Return (X, Y) of the center of cell containing provided text 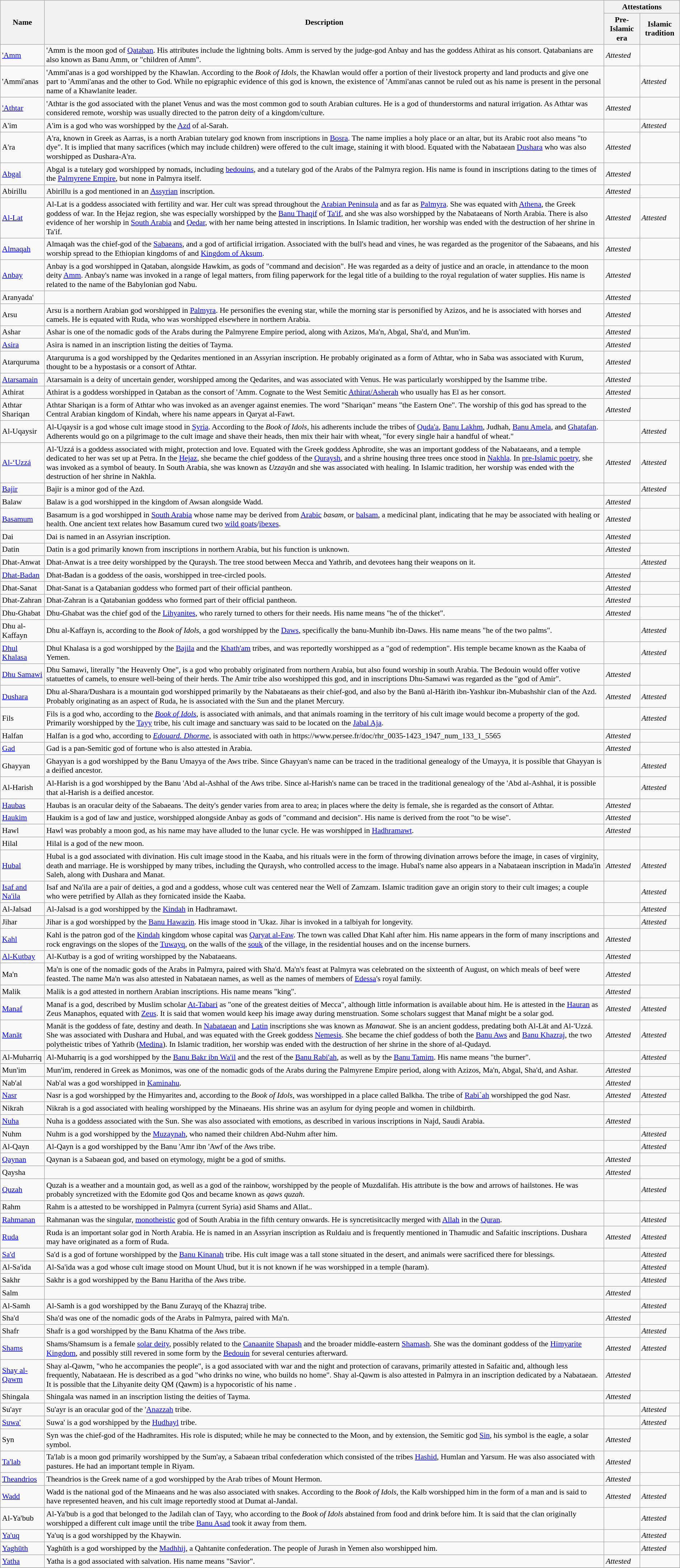
Gad is a pan-Semitic god of fortune who is also attested in Arabia. (324, 749)
Shingala (22, 1397)
Al-‘Uzzá (22, 463)
Haukim (22, 818)
Datin is a god primarily known from inscriptions in northern Arabia, but his function is unknown. (324, 550)
Yatha is a god associated with salvation. His name means "Savior". (324, 1562)
Nikrah is a god associated with healing worshipped by the Minaeans. His shrine was an asylum for dying people and women in childbirth. (324, 1108)
Dhu-Ghabat (22, 613)
Shafr (22, 1331)
Shams (22, 1349)
Ya'uq is a god worshipped by the Khaywin. (324, 1536)
Haubas (22, 805)
Hilal is a god of the new moon. (324, 844)
Dai (22, 537)
Attestations (642, 7)
Sakhr (22, 1280)
Anbay (22, 276)
Dushara (22, 697)
Mun'im (22, 1070)
Arsu (22, 315)
Sha'd (22, 1318)
Al-Muharriq (22, 1058)
Theandrios is the Greek name of a god worshipped by the Arab tribes of Mount Hermon. (324, 1479)
Al-Qayn is a god worshipped by the Banu 'Amr ibn 'Awf of the Aws tribe. (324, 1147)
Kahl (22, 939)
Dhu Samawi (22, 674)
Dhat-Zahran is a Qatabanian goddess who formed part of their official pantheon. (324, 601)
Al-Harish (22, 788)
Nikrah (22, 1108)
Basamum (22, 519)
Al-Lat (22, 218)
Al-Sa'ida was a god whose cult image stood on Mount Uhud, but it is not known if he was worshipped in a temple (haram). (324, 1267)
Malik is a god attested in northern Arabian inscriptions. His name means "king". (324, 992)
Athtar Shariqan (22, 410)
Asira (22, 345)
Qaynan is a Sabaean god, and based on etymology, might be a god of smiths. (324, 1160)
Nab'al (22, 1083)
Abgal (22, 174)
Aranyada' (22, 297)
Manāt (22, 1035)
Nuhm (22, 1134)
Rahmanan was the singular, monotheistic god of South Arabia in the fifth century onwards. He is syncretisitcaclly merged with Allah in the Quran. (324, 1220)
Dai is named in an Assyrian inscription. (324, 537)
Nuha (22, 1121)
Islamic tradition (660, 29)
A'im is a god who was worshipped by the Azd of al-Sarah. (324, 126)
Al-Kutbay is a god of writing worshipped by the Nabataeans. (324, 957)
A'ra (22, 148)
Salm (22, 1293)
Hilal (22, 844)
Al-Ya'bub (22, 1518)
Jihar (22, 922)
Ashar is one of the nomadic gods of the Arabs during the Palmyrene Empire period, along with Azizos, Ma'n, Abgal, Sha'd, and Mun'im. (324, 332)
Almaqah (22, 249)
Athirat is a goddess worshipped in Qataban as the consort of 'Amm. Cognate to the West Semitic Athirat/Asherah who usually has El as her consort. (324, 392)
Hubal (22, 865)
Al-Uqaysir (22, 432)
A'im (22, 126)
Ashar (22, 332)
Gad (22, 749)
Su'ayr (22, 1410)
Dhat-Zahran (22, 601)
Description (324, 22)
Dhu-Ghabat was the chief god of the Lihyanites, who rarely turned to others for their needs. His name means "he of the thicket". (324, 613)
Rahm is a attested to be worshipped in Palmyra (current Syria) asid Shams and Allat.. (324, 1207)
Al-Samh (22, 1306)
Shingala was named in an inscription listing the deities of Tayma. (324, 1397)
Ruda (22, 1237)
Atarsamain (22, 380)
Yaghūth (22, 1549)
Yatha (22, 1562)
Su'ayr is an oracular god of the 'Anazzah tribe. (324, 1410)
Haukim is a god of law and justice, worshipped alongside Anbay as gods of "command and decision". His name is derived from the root "to be wise". (324, 818)
Al-Jalsad (22, 909)
Rahm (22, 1207)
Jihar is a god worshipped by the Banu Hawazin. His image stood in 'Ukaz. Jihar is invoked in a talbiyah for longevity. (324, 922)
Suwa' is a god worshipped by the Hudhayl tribe. (324, 1423)
Rahmanan (22, 1220)
Dhat-Badan is a goddess of the oasis, worshipped in tree-circled pools. (324, 575)
Athirat (22, 392)
Dhat-Anwat (22, 562)
Suwa' (22, 1423)
Dhat-Sanat is a Qatabanian goddess who formed part of their official pantheon. (324, 588)
Hawl (22, 831)
Ghayyan (22, 766)
Malik (22, 992)
Theandrios (22, 1479)
Nab'al was a god worshipped in Kaminahu. (324, 1083)
Sakhr is a god worshipped by the Banu Haritha of the Aws tribe. (324, 1280)
Abirillu (22, 192)
Nuha is a goddess associated with the Sun. She was also associated with emotions, as described in various inscriptions in Najd, Saudi Arabia. (324, 1121)
Quzah (22, 1190)
Ta'lab (22, 1461)
Name (22, 22)
Halfan (22, 736)
Hawl was probably a moon god, as his name may have alluded to the lunar cycle. He was worshipped in Hadhramawt. (324, 831)
Manaf (22, 1009)
Sha'd was one of the nomadic gods of the Arabs in Palmyra, paired with Ma'n. (324, 1318)
Shay al-Qawm (22, 1375)
Fils (22, 718)
Al-Samh is a god worshipped by the Banu Zurayq of the Khazraj tribe. (324, 1306)
Nuhm is a god worshipped by the Muzaynah, who named their children Abd-Nuhm after him. (324, 1134)
Halfan is a god who, according to Edouard. Dhorme, is associated with oath in https://www.persee.fr/doc/rhr_0035-1423_1947_num_133_1_5565 (324, 736)
Qaysha (22, 1172)
Balaw is a god worshipped in the kingdom of Awsan alongside Wadd. (324, 502)
'Athtar (22, 108)
Isaf and Na'ila (22, 892)
Qaynan (22, 1160)
Atarquruma (22, 362)
Yaghūth is a god worshipped by the Madhhij, a Qahtanite confederation. The people of Jurash in Yemen also worshipped him. (324, 1549)
Syn (22, 1440)
Bajir (22, 489)
Al-Jalsad is a god worshipped by the Kindah in Hadhramawt. (324, 909)
Wadd (22, 1497)
Dhu al-Kaffayn (22, 631)
Dhat-Anwat is a tree deity worshipped by the Quraysh. The tree stood between Mecca and Yathrib, and devotees hang their weapons on it. (324, 562)
Ya'uq (22, 1536)
Al-Kutbay (22, 957)
Abirillu is a god mentioned in an Assyrian inscription. (324, 192)
'Amm (22, 55)
Asira is named in an inscription listing the deities of Tayma. (324, 345)
Dhul Khalasa (22, 653)
Dhat-Badan (22, 575)
Bajir is a minor god of the Azd. (324, 489)
Al-Sa'ida (22, 1267)
Datin (22, 550)
Sa'd (22, 1254)
Balaw (22, 502)
Pre-Islamic era (622, 29)
Shafr is a god worshipped by the Banu Khatma of the Aws tribe. (324, 1331)
Dhat-Sanat (22, 588)
Nasr (22, 1096)
Ma'n (22, 974)
'Ammi'anas (22, 82)
Al-Qayn (22, 1147)
